Search for the cell housing the specified text and yield its (x, y) center coordinate. 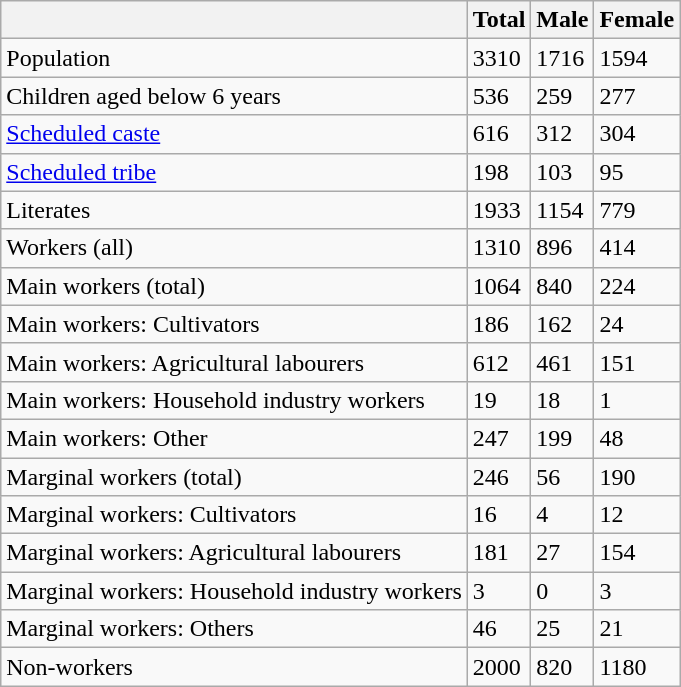
24 (637, 324)
3310 (499, 58)
Female (637, 20)
199 (562, 438)
181 (499, 553)
21 (637, 629)
820 (562, 667)
779 (637, 210)
4 (562, 515)
95 (637, 172)
162 (562, 324)
Population (234, 58)
48 (637, 438)
1064 (499, 286)
461 (562, 362)
224 (637, 286)
259 (562, 96)
56 (562, 477)
Main workers: Agricultural labourers (234, 362)
19 (499, 400)
Marginal workers: Cultivators (234, 515)
18 (562, 400)
2000 (499, 667)
840 (562, 286)
277 (637, 96)
1154 (562, 210)
Male (562, 20)
Marginal workers: Others (234, 629)
25 (562, 629)
Main workers (total) (234, 286)
1 (637, 400)
247 (499, 438)
Marginal workers: Household industry workers (234, 591)
151 (637, 362)
Main workers: Household industry workers (234, 400)
Main workers: Cultivators (234, 324)
Marginal workers: Agricultural labourers (234, 553)
198 (499, 172)
896 (562, 248)
16 (499, 515)
Total (499, 20)
414 (637, 248)
Marginal workers (total) (234, 477)
536 (499, 96)
190 (637, 477)
616 (499, 134)
312 (562, 134)
0 (562, 591)
304 (637, 134)
Scheduled tribe (234, 172)
27 (562, 553)
Non-workers (234, 667)
Children aged below 6 years (234, 96)
46 (499, 629)
1310 (499, 248)
1180 (637, 667)
612 (499, 362)
12 (637, 515)
103 (562, 172)
Workers (all) (234, 248)
154 (637, 553)
186 (499, 324)
1716 (562, 58)
246 (499, 477)
Main workers: Other (234, 438)
Literates (234, 210)
1933 (499, 210)
1594 (637, 58)
Scheduled caste (234, 134)
